Identify which cell holds the provided text, then report its (X, Y) central coordinate. 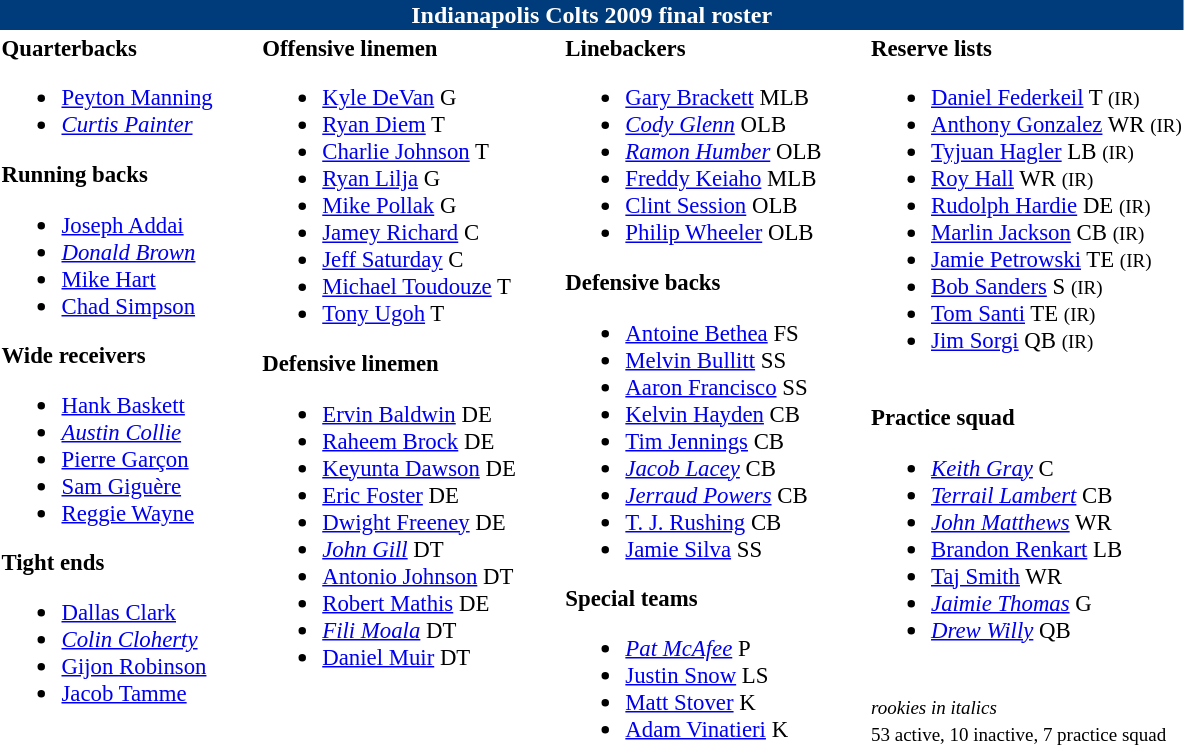
Indianapolis Colts 2009 final roster (592, 15)
